Capture the cell that displays the provided text and extract its [X, Y] central coordinate. 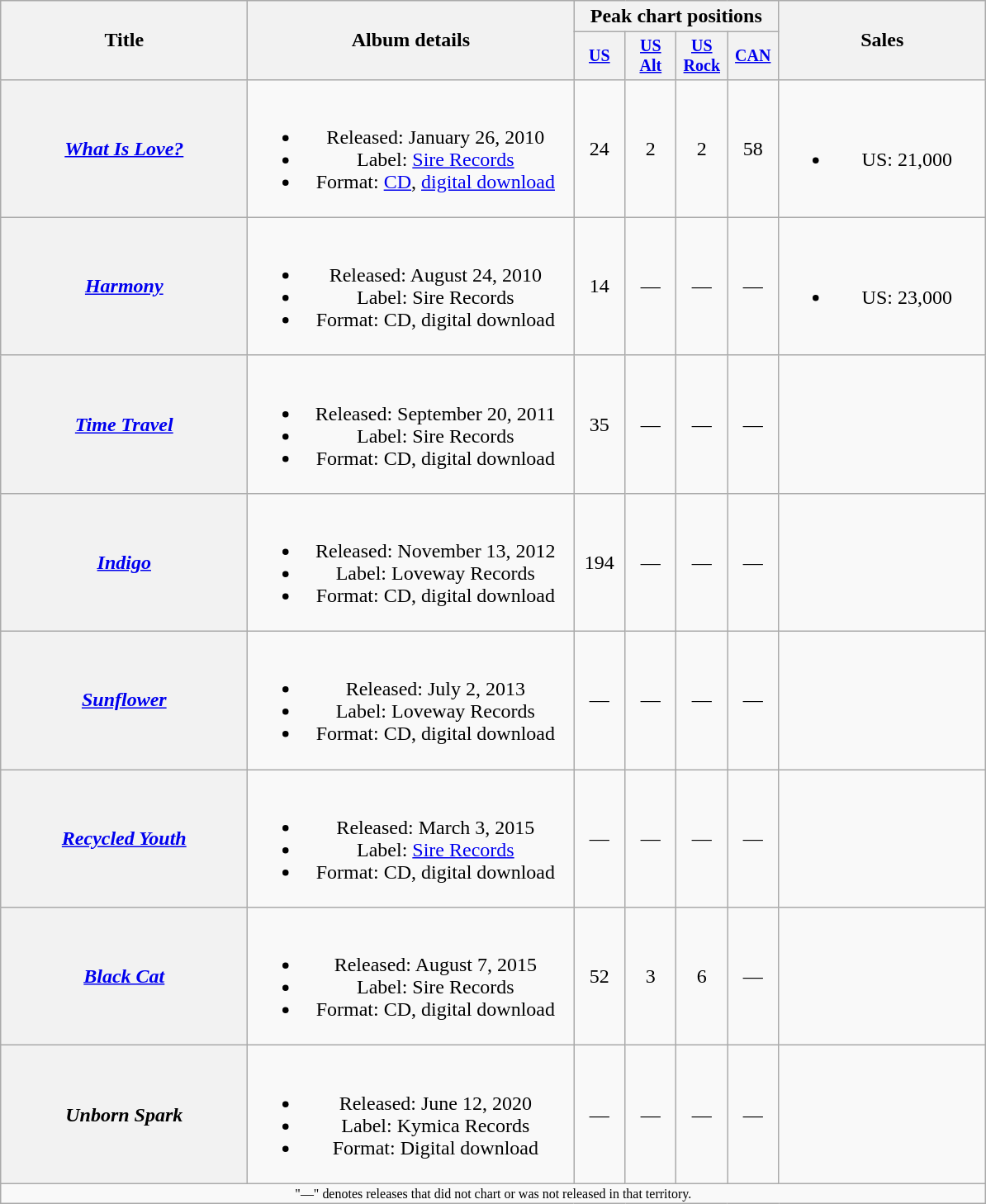
Released: March 3, 2015Label: Sire RecordsFormat: CD, digital download [411, 839]
Released: July 2, 2013Label: Loveway RecordsFormat: CD, digital download [411, 700]
Released: August 24, 2010Label: Sire RecordsFormat: CD, digital download [411, 286]
58 [753, 149]
USAlt [651, 56]
Released: January 26, 2010Label: Sire RecordsFormat: CD, digital download [411, 149]
Sales [882, 40]
Peak chart positions [676, 17]
Released: June 12, 2020Label: Kymica RecordsFormat: Digital download [411, 1115]
Indigo [124, 562]
Black Cat [124, 976]
"—" denotes releases that did not chart or was not released in that territory. [494, 1193]
US: 21,000 [882, 149]
Released: September 20, 2011Label: Sire RecordsFormat: CD, digital download [411, 424]
6 [702, 976]
Released: August 7, 2015Label: Sire RecordsFormat: CD, digital download [411, 976]
Released: November 13, 2012Label: Loveway RecordsFormat: CD, digital download [411, 562]
24 [600, 149]
Recycled Youth [124, 839]
USRock [702, 56]
CAN [753, 56]
What Is Love? [124, 149]
52 [600, 976]
Unborn Spark [124, 1115]
35 [600, 424]
Sunflower [124, 700]
14 [600, 286]
Time Travel [124, 424]
194 [600, 562]
3 [651, 976]
Album details [411, 40]
Harmony [124, 286]
US: 23,000 [882, 286]
Title [124, 40]
US [600, 56]
